Output the [X, Y] coordinate of the center of the cell containing the given text.  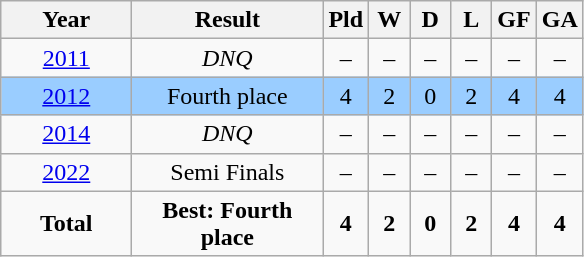
2012 [66, 96]
Fourth place [228, 96]
Semi Finals [228, 172]
Best: Fourth place [228, 224]
Year [66, 20]
L [472, 20]
2022 [66, 172]
Pld [346, 20]
Result [228, 20]
GF [514, 20]
GA [560, 20]
2011 [66, 58]
Total [66, 224]
W [390, 20]
D [430, 20]
2014 [66, 134]
